Return [X, Y] of the center of cell containing provided text 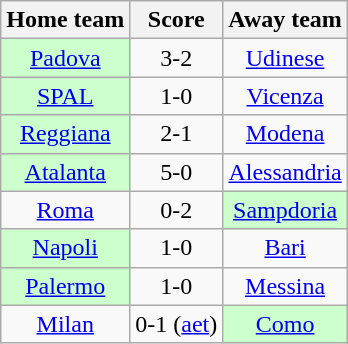
5-0 [176, 172]
Padova [66, 58]
Bari [286, 248]
Reggiana [66, 134]
Como [286, 324]
Vicenza [286, 96]
Atalanta [66, 172]
Messina [286, 286]
Sampdoria [286, 210]
Napoli [66, 248]
2-1 [176, 134]
Away team [286, 20]
Udinese [286, 58]
Milan [66, 324]
Palermo [66, 286]
SPAL [66, 96]
Alessandria [286, 172]
0-1 (aet) [176, 324]
3-2 [176, 58]
0-2 [176, 210]
Score [176, 20]
Modena [286, 134]
Home team [66, 20]
Roma [66, 210]
